Output the [x, y] coordinate of the center of the cell containing the given text.  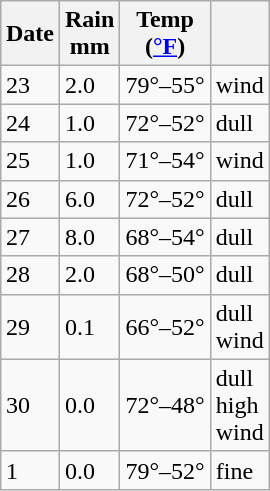
8.0 [90, 237]
68°–50° [165, 275]
26 [30, 199]
0.1 [90, 326]
25 [30, 161]
Rainmm [90, 34]
23 [30, 85]
Temp(°F) [165, 34]
79°–52° [165, 470]
dullhighwind [240, 405]
Date [30, 34]
6.0 [90, 199]
79°–55° [165, 85]
71°–54° [165, 161]
66°–52° [165, 326]
1 [30, 470]
30 [30, 405]
72°–48° [165, 405]
28 [30, 275]
29 [30, 326]
68°–54° [165, 237]
dullwind [240, 326]
fine [240, 470]
27 [30, 237]
24 [30, 123]
